Identify which cell holds the provided text, then report its (x, y) central coordinate. 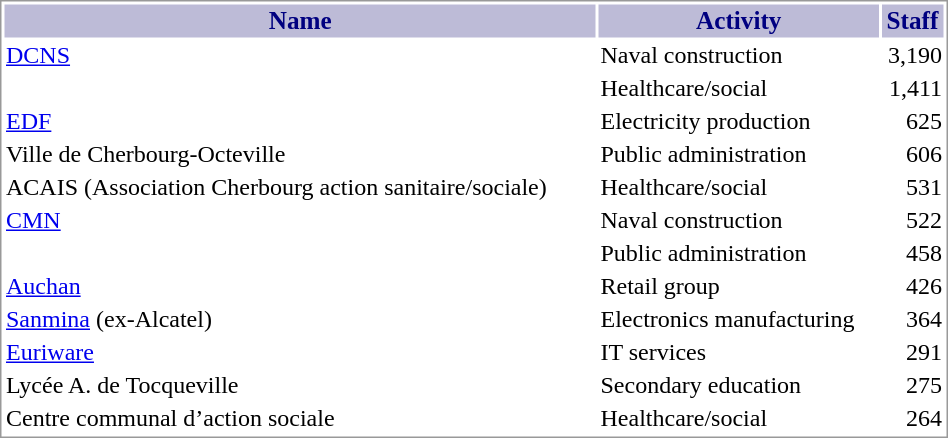
426 (912, 287)
Name (300, 20)
Retail group (738, 287)
291 (912, 353)
Electronics manufacturing (738, 319)
Centre communal d’action sociale (300, 419)
Staff (912, 20)
IT services (738, 353)
275 (912, 385)
EDF (300, 121)
Electricity production (738, 121)
458 (912, 253)
606 (912, 155)
ACAIS (Association Cherbourg action sanitaire/sociale) (300, 187)
625 (912, 121)
Secondary education (738, 385)
Activity (738, 20)
522 (912, 221)
Euriware (300, 353)
264 (912, 419)
Ville de Cherbourg-Octeville (300, 155)
DCNS (300, 55)
Sanmina (ex-Alcatel) (300, 319)
1,411 (912, 89)
Lycée A. de Tocqueville (300, 385)
531 (912, 187)
3,190 (912, 55)
CMN (300, 221)
364 (912, 319)
Auchan (300, 287)
